Provide the (X, Y) coordinate of the cell's center where the given text is located.  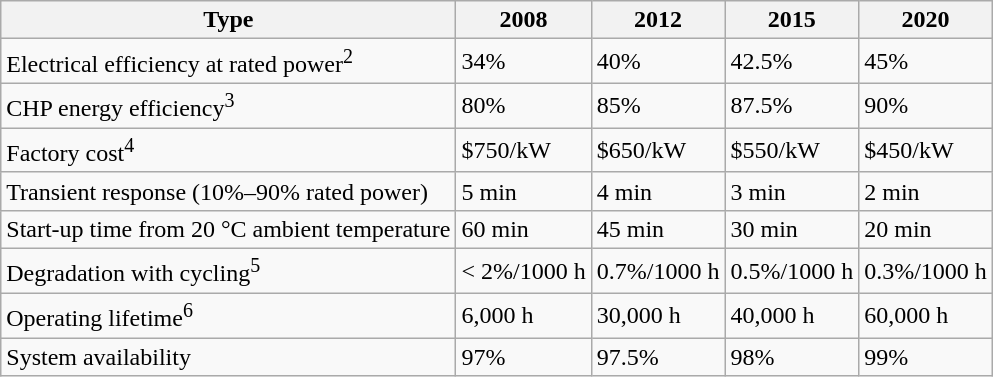
6,000 h (524, 316)
< 2%/1000 h (524, 272)
97.5% (658, 357)
$750/kW (524, 150)
85% (658, 106)
Electrical efficiency at rated power2 (228, 62)
3 min (792, 191)
45% (926, 62)
45 min (658, 230)
90% (926, 106)
98% (792, 357)
2 min (926, 191)
Factory cost4 (228, 150)
30 min (792, 230)
40,000 h (792, 316)
30,000 h (658, 316)
0.7%/1000 h (658, 272)
60 min (524, 230)
$550/kW (792, 150)
97% (524, 357)
99% (926, 357)
0.3%/1000 h (926, 272)
Start-up time from 20 °C ambient temperature (228, 230)
42.5% (792, 62)
80% (524, 106)
Degradation with cycling5 (228, 272)
34% (524, 62)
40% (658, 62)
60,000 h (926, 316)
2012 (658, 20)
4 min (658, 191)
2020 (926, 20)
2008 (524, 20)
Type (228, 20)
20 min (926, 230)
0.5%/1000 h (792, 272)
5 min (524, 191)
Transient response (10%–90% rated power) (228, 191)
87.5% (792, 106)
CHP energy efficiency3 (228, 106)
System availability (228, 357)
Operating lifetime6 (228, 316)
$650/kW (658, 150)
$450/kW (926, 150)
2015 (792, 20)
